Return the (x, y) coordinate for the center point of the cell that contains the specified text.  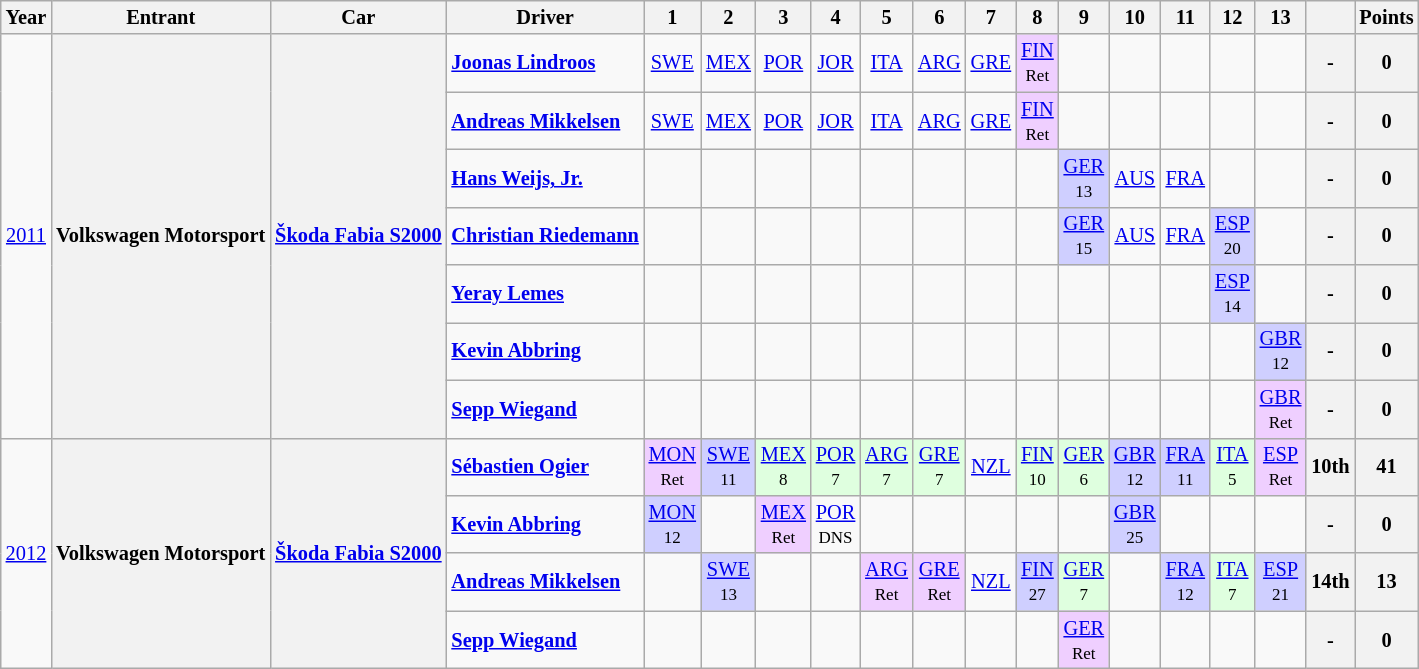
8 (1038, 17)
GRE7 (940, 467)
Christian Riedemann (544, 236)
Points (1387, 17)
ARGRet (886, 582)
FRA11 (1186, 467)
ITA7 (1232, 582)
6 (940, 17)
9 (1084, 17)
2 (728, 17)
SWE11 (728, 467)
GER7 (1084, 582)
Driver (544, 17)
5 (886, 17)
14th (1330, 582)
10th (1330, 467)
3 (784, 17)
Year (26, 17)
ESP14 (1232, 294)
ESP21 (1281, 582)
41 (1387, 467)
Entrant (160, 17)
GERRet (1084, 640)
ESP20 (1232, 236)
Sébastien Ogier (544, 467)
MON12 (672, 524)
GER13 (1084, 178)
ESPRet (1281, 467)
Joonas Lindroos (544, 63)
GER6 (1084, 467)
FRA12 (1186, 582)
POR7 (836, 467)
2011 (26, 236)
2012 (26, 554)
4 (836, 17)
GRERet (940, 582)
PORDNS (836, 524)
MEXRet (784, 524)
MEX8 (784, 467)
12 (1232, 17)
Hans Weijs, Jr. (544, 178)
Yeray Lemes (544, 294)
ARG7 (886, 467)
GBRRet (1281, 409)
GBR25 (1135, 524)
SWE13 (728, 582)
FIN10 (1038, 467)
MONRet (672, 467)
ITA5 (1232, 467)
GER15 (1084, 236)
7 (991, 17)
FIN27 (1038, 582)
1 (672, 17)
11 (1186, 17)
Car (358, 17)
10 (1135, 17)
